Determine the (x, y) coordinate at the center of the cell enclosing the given text.  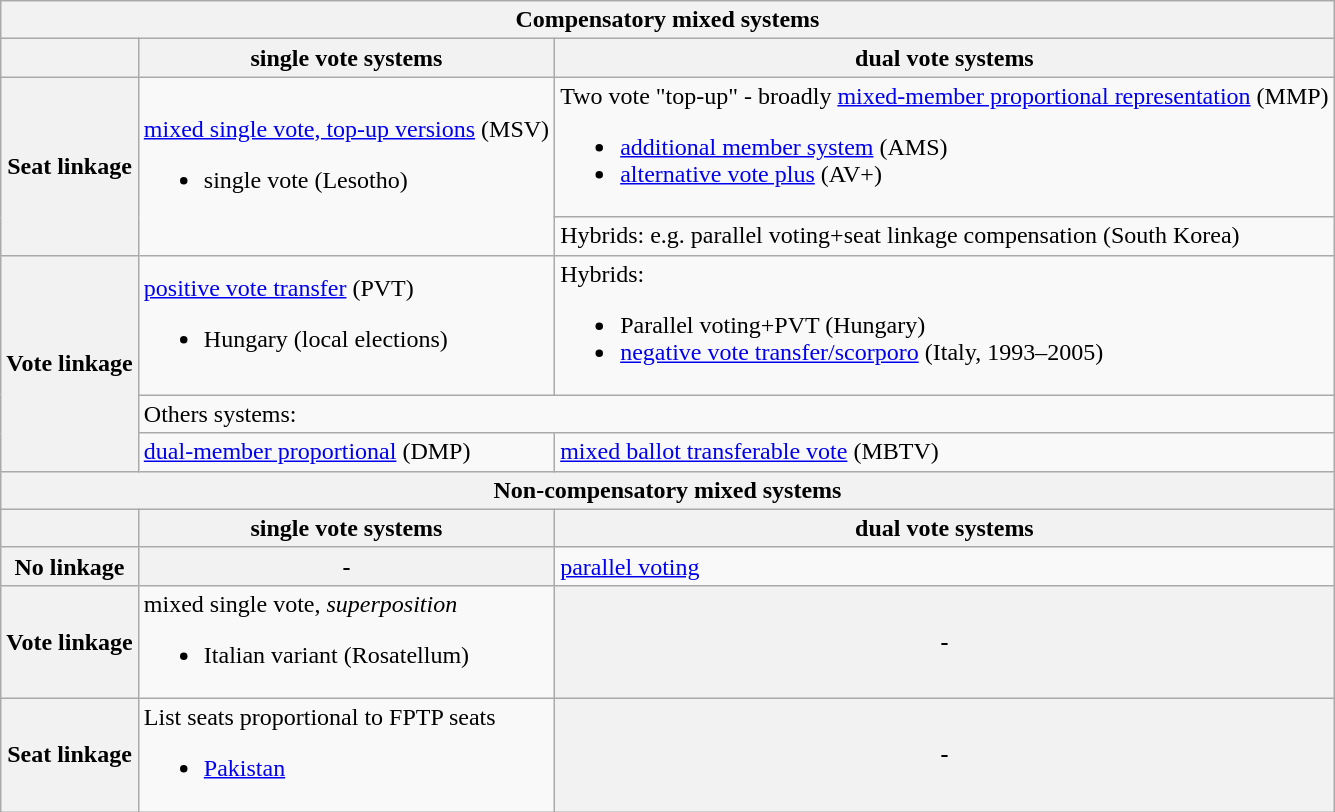
dual-member proportional (DMP) (346, 452)
positive vote transfer (PVT)Hungary (local elections) (346, 325)
Others systems: (736, 414)
No linkage (70, 566)
mixed single vote, superpositionItalian variant (Rosatellum) (346, 642)
mixed single vote, top-up versions (MSV)single vote (Lesotho) (346, 166)
Hybrids:Parallel voting+PVT (Hungary)negative vote transfer/scorporo (Italy, 1993–2005) (944, 325)
parallel voting (944, 566)
Hybrids: e.g. parallel voting+seat linkage compensation (South Korea) (944, 236)
Non-compensatory mixed systems (668, 490)
mixed ballot transferable vote (MBTV) (944, 452)
Two vote "top-up" - broadly mixed-member proportional representation (MMP)additional member system (AMS)alternative vote plus (AV+) (944, 147)
List seats proportional to FPTP seatsPakistan (346, 754)
Compensatory mixed systems (668, 20)
